Search for the cell housing the specified text and yield its (X, Y) center coordinate. 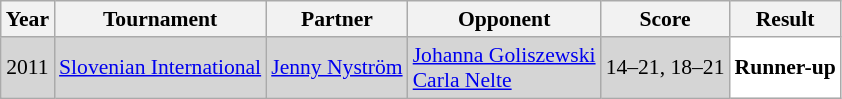
Jenny Nyström (336, 68)
Runner-up (784, 68)
Tournament (160, 19)
14–21, 18–21 (666, 68)
2011 (28, 68)
Slovenian International (160, 68)
Johanna Goliszewski Carla Nelte (504, 68)
Partner (336, 19)
Result (784, 19)
Opponent (504, 19)
Year (28, 19)
Score (666, 19)
